Provide the (x, y) coordinate of the cell's center where the given text is located.  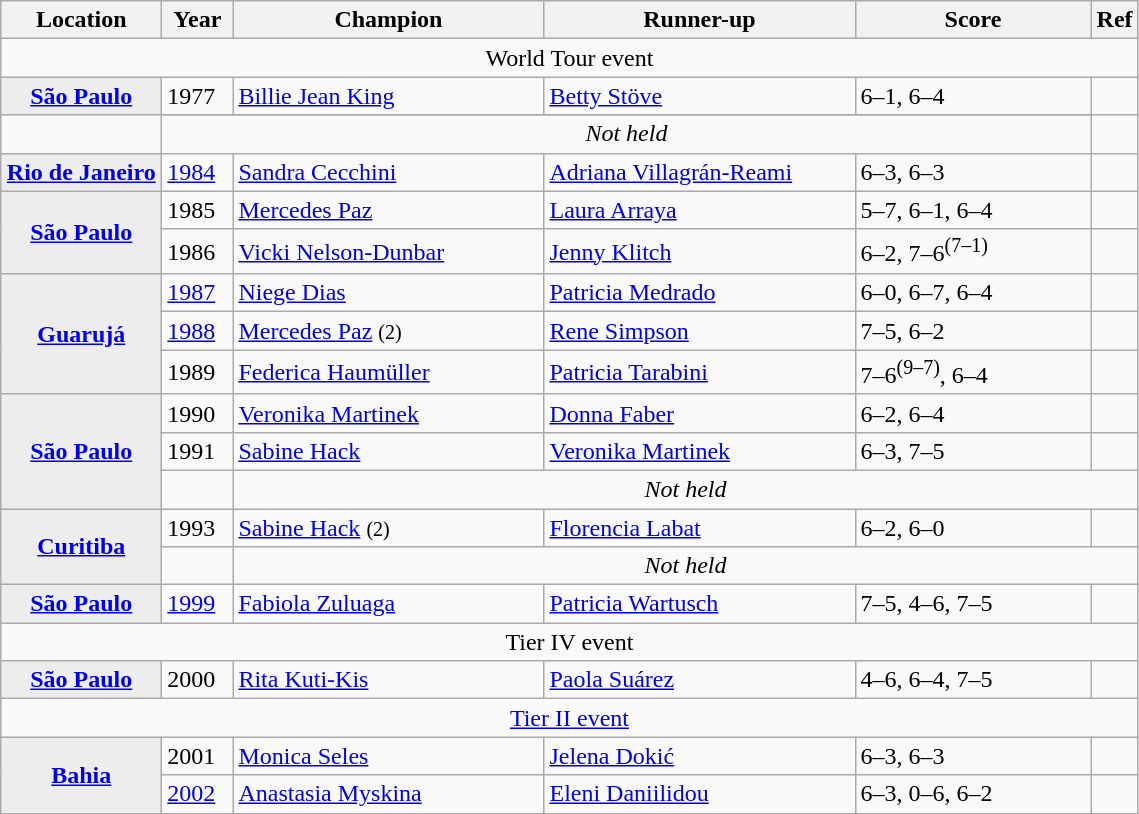
Federica Haumüller (388, 372)
Niege Dias (388, 293)
Tier IV event (570, 642)
6–2, 7–6(7–1) (973, 252)
Patricia Medrado (700, 293)
Monica Seles (388, 756)
1986 (198, 252)
Guarujá (82, 334)
Bahia (82, 775)
1988 (198, 331)
Donna Faber (700, 413)
Tier II event (570, 718)
Jenny Klitch (700, 252)
1985 (198, 210)
Ref (1114, 20)
Patricia Wartusch (700, 604)
7–6(9–7), 6–4 (973, 372)
Rene Simpson (700, 331)
1977 (198, 96)
Year (198, 20)
4–6, 6–4, 7–5 (973, 680)
Rita Kuti-Kis (388, 680)
6–3, 7–5 (973, 451)
1991 (198, 451)
Vicki Nelson-Dunbar (388, 252)
Sandra Cecchini (388, 172)
1993 (198, 528)
Location (82, 20)
2000 (198, 680)
World Tour event (570, 58)
6–2, 6–0 (973, 528)
Patricia Tarabini (700, 372)
7–5, 6–2 (973, 331)
Score (973, 20)
Runner-up (700, 20)
Sabine Hack (2) (388, 528)
Mercedes Paz (2) (388, 331)
6–2, 6–4 (973, 413)
Betty Stöve (700, 96)
Jelena Dokić (700, 756)
7–5, 4–6, 7–5 (973, 604)
Fabiola Zuluaga (388, 604)
1987 (198, 293)
Rio de Janeiro (82, 172)
1984 (198, 172)
6–0, 6–7, 6–4 (973, 293)
2002 (198, 794)
1989 (198, 372)
Champion (388, 20)
Paola Suárez (700, 680)
Mercedes Paz (388, 210)
1999 (198, 604)
Adriana Villagrán-Reami (700, 172)
Florencia Labat (700, 528)
Laura Arraya (700, 210)
6–1, 6–4 (973, 96)
Sabine Hack (388, 451)
Anastasia Myskina (388, 794)
1990 (198, 413)
Curitiba (82, 547)
5–7, 6–1, 6–4 (973, 210)
6–3, 0–6, 6–2 (973, 794)
Eleni Daniilidou (700, 794)
Billie Jean King (388, 96)
2001 (198, 756)
